Capture the cell that displays the provided text and extract its [x, y] central coordinate. 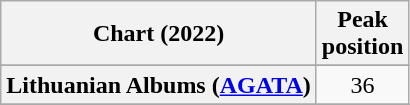
36 [362, 85]
Chart (2022) [159, 34]
Peakposition [362, 34]
Lithuanian Albums (AGATA) [159, 85]
